Search for the cell housing the specified text and yield its [X, Y] center coordinate. 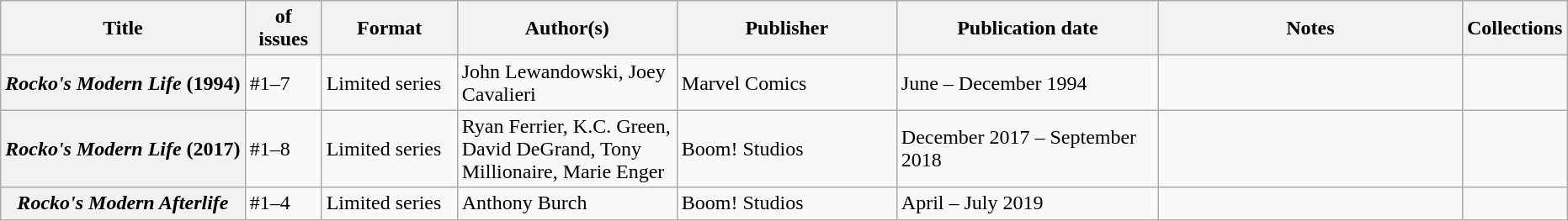
Ryan Ferrier, K.C. Green, David DeGrand, Tony Millionaire, Marie Enger [567, 149]
Anthony Burch [567, 203]
December 2017 – September 2018 [1027, 149]
Notes [1310, 29]
Title [123, 29]
#1–4 [283, 203]
June – December 1994 [1027, 82]
Rocko's Modern Afterlife [123, 203]
of issues [283, 29]
Rocko's Modern Life (2017) [123, 149]
Format [389, 29]
Publisher [786, 29]
Marvel Comics [786, 82]
#1–8 [283, 149]
#1–7 [283, 82]
John Lewandowski, Joey Cavalieri [567, 82]
Publication date [1027, 29]
April – July 2019 [1027, 203]
Collections [1514, 29]
Author(s) [567, 29]
Rocko's Modern Life (1994) [123, 82]
